From the cell containing the given text, extract its center point as [X, Y] coordinate. 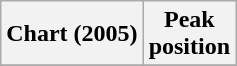
Peakposition [189, 34]
Chart (2005) [72, 34]
